Return the (x, y) coordinate for the center point of the cell that contains the specified text.  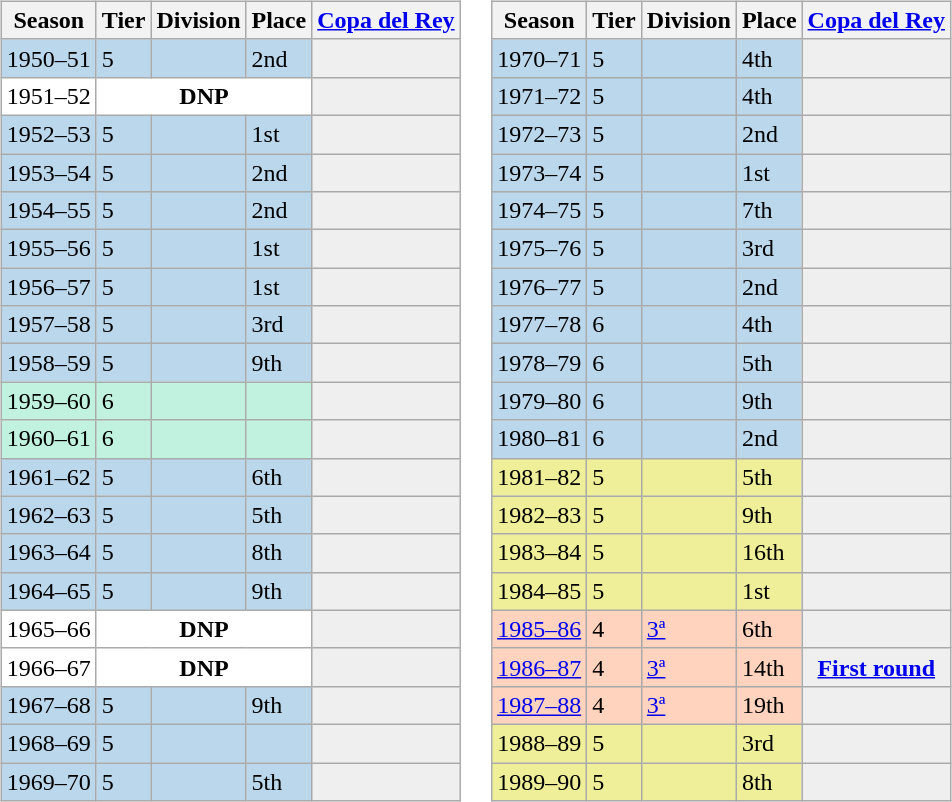
1983–84 (540, 553)
1953–54 (48, 173)
1980–81 (540, 439)
1978–79 (540, 363)
First round (876, 667)
1988–89 (540, 743)
1967–68 (48, 705)
1972–73 (540, 134)
1974–75 (540, 211)
1971–72 (540, 96)
1950–51 (48, 58)
1965–66 (48, 629)
1973–74 (540, 173)
1951–52 (48, 96)
14th (769, 667)
1962–63 (48, 515)
1984–85 (540, 591)
1975–76 (540, 249)
1961–62 (48, 477)
1970–71 (540, 58)
1969–70 (48, 781)
19th (769, 705)
1977–78 (540, 325)
1989–90 (540, 781)
1954–55 (48, 211)
7th (769, 211)
1982–83 (540, 515)
1963–64 (48, 553)
1976–77 (540, 287)
1960–61 (48, 439)
1987–88 (540, 705)
1964–65 (48, 591)
1968–69 (48, 743)
1958–59 (48, 363)
1966–67 (48, 667)
16th (769, 553)
1981–82 (540, 477)
1986–87 (540, 667)
1957–58 (48, 325)
1959–60 (48, 401)
1956–57 (48, 287)
1952–53 (48, 134)
1985–86 (540, 629)
1979–80 (540, 401)
1955–56 (48, 249)
